Pinpoint the cell where the given text exists, returning its [X, Y] midpoint coordinate. 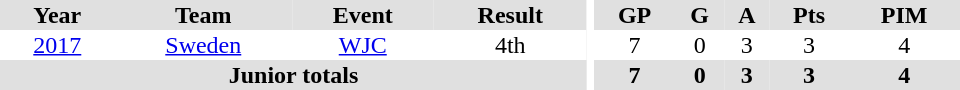
Result [511, 15]
Event [363, 15]
G [700, 15]
Junior totals [294, 75]
Pts [810, 15]
2017 [58, 45]
4th [511, 45]
WJC [363, 45]
Year [58, 15]
Sweden [204, 45]
Team [204, 15]
PIM [904, 15]
A [747, 15]
GP [635, 15]
